From the cell containing the given text, extract its center point as (x, y) coordinate. 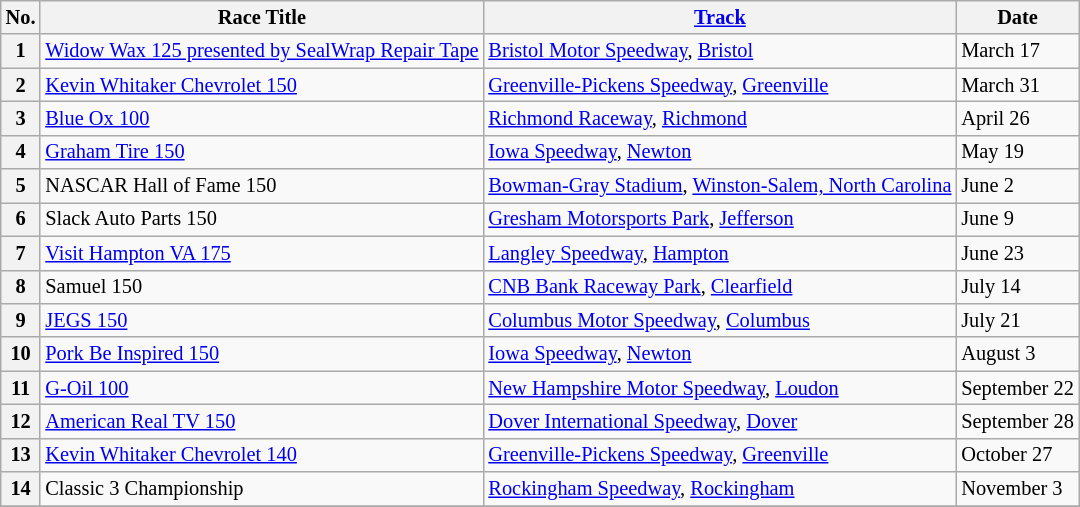
1 (21, 51)
June 9 (1017, 219)
Kevin Whitaker Chevrolet 140 (262, 455)
NASCAR Hall of Fame 150 (262, 186)
May 19 (1017, 152)
Richmond Raceway, Richmond (720, 118)
September 28 (1017, 421)
CNB Bank Raceway Park, Clearfield (720, 287)
5 (21, 186)
Blue Ox 100 (262, 118)
10 (21, 354)
2 (21, 85)
Samuel 150 (262, 287)
Slack Auto Parts 150 (262, 219)
Widow Wax 125 presented by SealWrap Repair Tape (262, 51)
June 23 (1017, 253)
3 (21, 118)
July 21 (1017, 320)
11 (21, 388)
August 3 (1017, 354)
July 14 (1017, 287)
Bowman-Gray Stadium, Winston-Salem, North Carolina (720, 186)
Langley Speedway, Hampton (720, 253)
JEGS 150 (262, 320)
March 17 (1017, 51)
Graham Tire 150 (262, 152)
October 27 (1017, 455)
8 (21, 287)
Gresham Motorsports Park, Jefferson (720, 219)
9 (21, 320)
13 (21, 455)
March 31 (1017, 85)
June 2 (1017, 186)
November 3 (1017, 489)
New Hampshire Motor Speedway, Loudon (720, 388)
Track (720, 17)
G-Oil 100 (262, 388)
Bristol Motor Speedway, Bristol (720, 51)
4 (21, 152)
Dover International Speedway, Dover (720, 421)
7 (21, 253)
Rockingham Speedway, Rockingham (720, 489)
Classic 3 Championship (262, 489)
Visit Hampton VA 175 (262, 253)
12 (21, 421)
American Real TV 150 (262, 421)
No. (21, 17)
Date (1017, 17)
Pork Be Inspired 150 (262, 354)
Race Title (262, 17)
6 (21, 219)
14 (21, 489)
September 22 (1017, 388)
Columbus Motor Speedway, Columbus (720, 320)
April 26 (1017, 118)
Kevin Whitaker Chevrolet 150 (262, 85)
